Search for the cell housing the specified text and yield its [x, y] center coordinate. 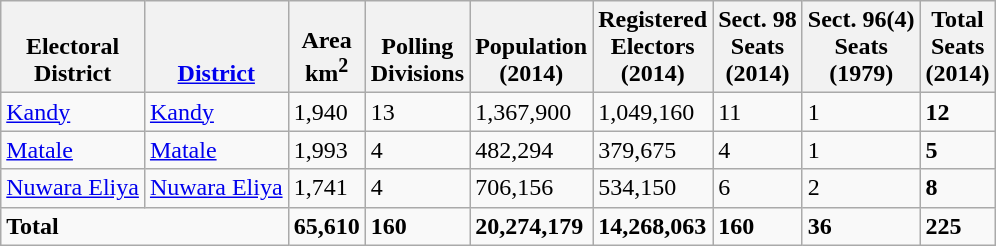
36 [861, 226]
379,675 [653, 150]
1,993 [326, 150]
ElectoralDistrict [73, 47]
PollingDivisions [417, 47]
Sect. 96(4)Seats(1979) [861, 47]
8 [958, 188]
1,741 [326, 188]
District [216, 47]
20,274,179 [532, 226]
534,150 [653, 188]
Population(2014) [532, 47]
Sect. 98Seats(2014) [758, 47]
706,156 [532, 188]
482,294 [532, 150]
5 [958, 150]
Total [144, 226]
2 [861, 188]
11 [758, 112]
Areakm2 [326, 47]
12 [958, 112]
65,610 [326, 226]
TotalSeats(2014) [958, 47]
1,049,160 [653, 112]
13 [417, 112]
RegisteredElectors(2014) [653, 47]
14,268,063 [653, 226]
1,367,900 [532, 112]
1,940 [326, 112]
6 [758, 188]
225 [958, 226]
